Scan for the cell matching the given text and deliver its (x, y) coordinate at center. 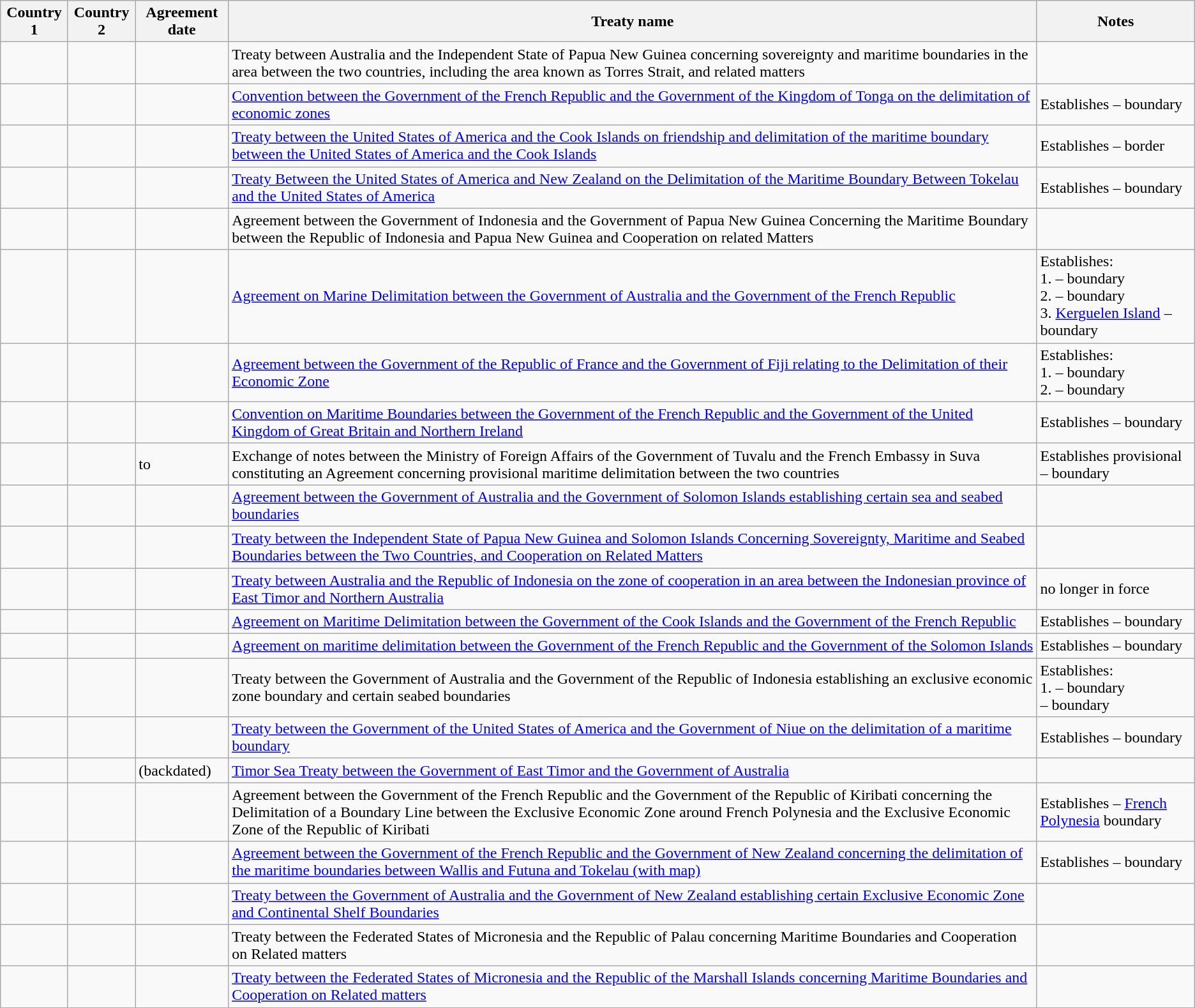
Treaty name (633, 22)
Establishes – border (1116, 146)
Establishes:1. – boundary2. – boundary (1116, 372)
(backdated) (182, 771)
to (182, 463)
Timor Sea Treaty between the Government of East Timor and the Government of Australia (633, 771)
Agreement between the Government of Australia and the Government of Solomon Islands establishing certain sea and seabed boundaries (633, 506)
Establishes:1. – boundary – boundary (1116, 688)
Convention between the Government of the French Republic and the Government of the Kingdom of Tonga on the delimitation of economic zones (633, 105)
Establishes:1. – boundary2. – boundary3. Kerguelen Island – boundary (1116, 296)
Agreement on maritime delimitation between the Government of the French Republic and the Government of the Solomon Islands (633, 646)
Establishes provisional – boundary (1116, 463)
Notes (1116, 22)
Treaty between the Government of the United States of America and the Government of Niue on the delimitation of a maritime boundary (633, 738)
Treaty between the Federated States of Micronesia and the Republic of Palau concerning Maritime Boundaries and Cooperation on Related matters (633, 945)
Agreement date (182, 22)
Country 1 (34, 22)
Agreement between the Government of the Republic of France and the Government of Fiji relating to the Delimitation of their Economic Zone (633, 372)
Country 2 (101, 22)
no longer in force (1116, 589)
Establishes – French Polynesia boundary (1116, 812)
Agreement on Marine Delimitation between the Government of Australia and the Government of the French Republic (633, 296)
Agreement on Maritime Delimitation between the Government of the Cook Islands and the Government of the French Republic (633, 622)
